For the text-containing cell, return its midpoint in (x, y) coordinate format. 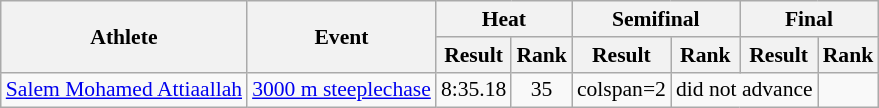
did not advance (744, 90)
35 (542, 90)
colspan=2 (622, 90)
8:35.18 (474, 90)
Athlete (124, 36)
3000 m steeplechase (342, 90)
Heat (504, 19)
Salem Mohamed Attiaallah (124, 90)
Semifinal (656, 19)
Final (810, 19)
Event (342, 36)
